Output the (X, Y) coordinate of the center of the cell containing the given text.  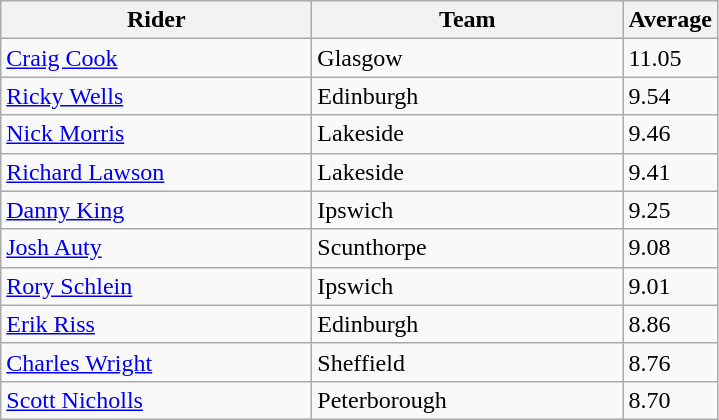
Rory Schlein (156, 286)
Team (468, 20)
Erik Riss (156, 324)
11.05 (670, 58)
9.41 (670, 172)
8.86 (670, 324)
8.76 (670, 362)
9.08 (670, 248)
Craig Cook (156, 58)
Scott Nicholls (156, 400)
Danny King (156, 210)
Rider (156, 20)
Richard Lawson (156, 172)
8.70 (670, 400)
Ricky Wells (156, 96)
Average (670, 20)
Scunthorpe (468, 248)
Sheffield (468, 362)
Peterborough (468, 400)
Josh Auty (156, 248)
9.54 (670, 96)
9.25 (670, 210)
Charles Wright (156, 362)
9.46 (670, 134)
9.01 (670, 286)
Nick Morris (156, 134)
Glasgow (468, 58)
